Return the [x, y] coordinate for the center point of the cell that contains the specified text.  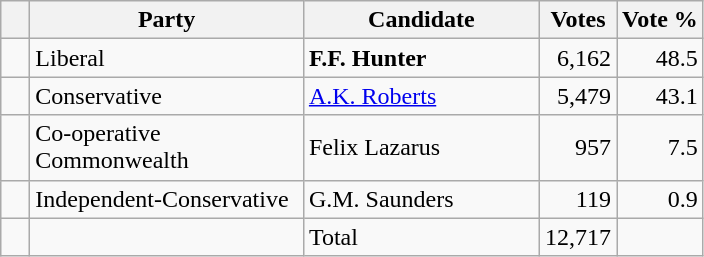
6,162 [578, 58]
Conservative [167, 96]
A.K. Roberts [421, 96]
957 [578, 148]
0.9 [660, 199]
Votes [578, 20]
Independent-Conservative [167, 199]
G.M. Saunders [421, 199]
Party [167, 20]
F.F. Hunter [421, 58]
12,717 [578, 237]
Total [421, 237]
Felix Lazarus [421, 148]
43.1 [660, 96]
7.5 [660, 148]
Candidate [421, 20]
Co-operative Commonwealth [167, 148]
Vote % [660, 20]
Liberal [167, 58]
48.5 [660, 58]
119 [578, 199]
5,479 [578, 96]
